Capture the cell that displays the provided text and extract its (X, Y) central coordinate. 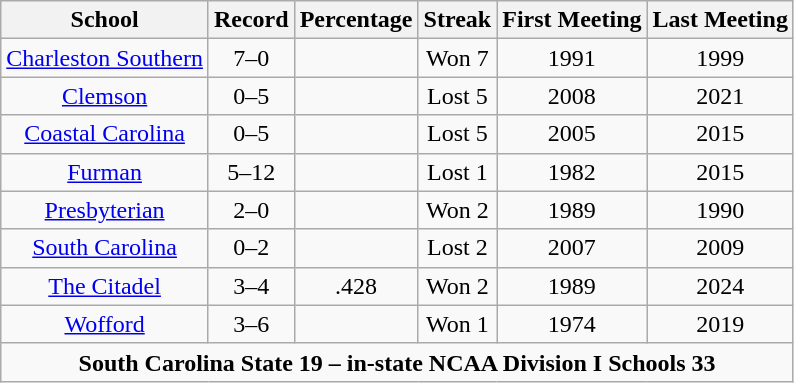
1990 (720, 210)
Won 1 (458, 324)
2008 (572, 96)
Lost 1 (458, 172)
Presbyterian (105, 210)
0–2 (251, 248)
Percentage (356, 20)
Streak (458, 20)
7–0 (251, 58)
3–6 (251, 324)
2024 (720, 286)
1991 (572, 58)
2–0 (251, 210)
South Carolina (105, 248)
.428 (356, 286)
Lost 2 (458, 248)
South Carolina State 19 – in-state NCAA Division I Schools 33 (398, 362)
Wofford (105, 324)
First Meeting (572, 20)
5–12 (251, 172)
2021 (720, 96)
2005 (572, 134)
1999 (720, 58)
Won 7 (458, 58)
1974 (572, 324)
2009 (720, 248)
School (105, 20)
1982 (572, 172)
Record (251, 20)
Last Meeting (720, 20)
2019 (720, 324)
2007 (572, 248)
Furman (105, 172)
Coastal Carolina (105, 134)
3–4 (251, 286)
Charleston Southern (105, 58)
Clemson (105, 96)
The Citadel (105, 286)
